Identify which cell holds the provided text, then report its (x, y) central coordinate. 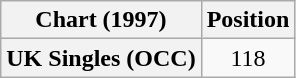
Position (248, 20)
118 (248, 58)
UK Singles (OCC) (101, 58)
Chart (1997) (101, 20)
